Search for the cell housing the specified text and yield its [x, y] center coordinate. 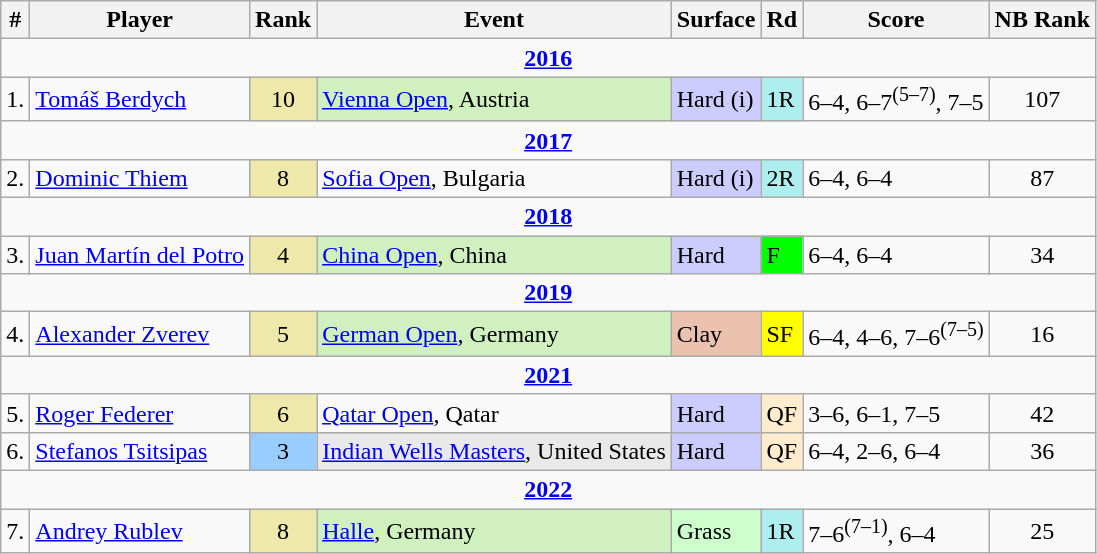
2018 [548, 217]
2. [16, 178]
NB Rank [1042, 20]
6 [284, 413]
6–4, 2–6, 6–4 [896, 451]
1. [16, 100]
3. [16, 255]
Qatar Open, Qatar [494, 413]
Halle, Germany [494, 532]
25 [1042, 532]
F [782, 255]
Indian Wells Masters, United States [494, 451]
2019 [548, 293]
87 [1042, 178]
107 [1042, 100]
Juan Martín del Potro [140, 255]
6. [16, 451]
German Open, Germany [494, 334]
Andrey Rublev [140, 532]
7–6(7–1), 6–4 [896, 532]
Dominic Thiem [140, 178]
Rd [782, 20]
2021 [548, 375]
Event [494, 20]
Grass [716, 532]
# [16, 20]
2022 [548, 489]
2R [782, 178]
6–4, 6–7(5–7), 7–5 [896, 100]
Roger Federer [140, 413]
36 [1042, 451]
5. [16, 413]
Stefanos Tsitsipas [140, 451]
Clay [716, 334]
Sofia Open, Bulgaria [494, 178]
Rank [284, 20]
7. [16, 532]
Alexander Zverev [140, 334]
42 [1042, 413]
Vienna Open, Austria [494, 100]
5 [284, 334]
2016 [548, 58]
China Open, China [494, 255]
10 [284, 100]
SF [782, 334]
Player [140, 20]
3–6, 6–1, 7–5 [896, 413]
4. [16, 334]
4 [284, 255]
Score [896, 20]
3 [284, 451]
6–4, 4–6, 7–6(7–5) [896, 334]
2017 [548, 140]
16 [1042, 334]
Surface [716, 20]
Tomáš Berdych [140, 100]
34 [1042, 255]
